Search for the cell housing the specified text and yield its [X, Y] center coordinate. 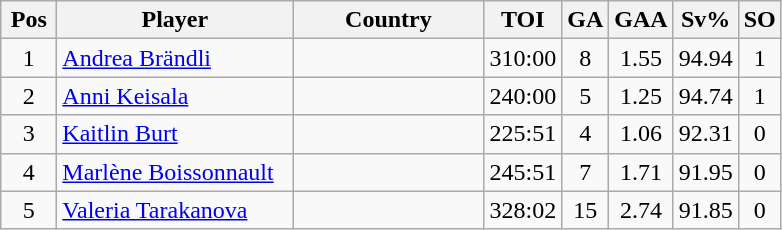
GAA [641, 20]
1.06 [641, 134]
94.94 [706, 58]
225:51 [523, 134]
91.85 [706, 210]
92.31 [706, 134]
Andrea Brändli [175, 58]
Country [388, 20]
3 [29, 134]
328:02 [523, 210]
SO [760, 20]
Player [175, 20]
240:00 [523, 96]
8 [586, 58]
Valeria Tarakanova [175, 210]
310:00 [523, 58]
7 [586, 172]
1.55 [641, 58]
2.74 [641, 210]
Marlène Boissonnault [175, 172]
Sv% [706, 20]
1.25 [641, 96]
Pos [29, 20]
91.95 [706, 172]
Kaitlin Burt [175, 134]
94.74 [706, 96]
245:51 [523, 172]
Anni Keisala [175, 96]
1.71 [641, 172]
TOI [523, 20]
GA [586, 20]
15 [586, 210]
2 [29, 96]
